Capture the cell that displays the provided text and extract its [x, y] central coordinate. 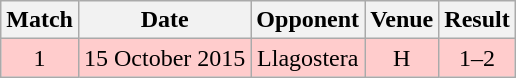
1 [40, 58]
15 October 2015 [164, 58]
Result [477, 20]
Llagostera [308, 58]
Match [40, 20]
H [402, 58]
1–2 [477, 58]
Opponent [308, 20]
Date [164, 20]
Venue [402, 20]
